Find where the given text appears and provide that cell's center as [X, Y] coordinate. 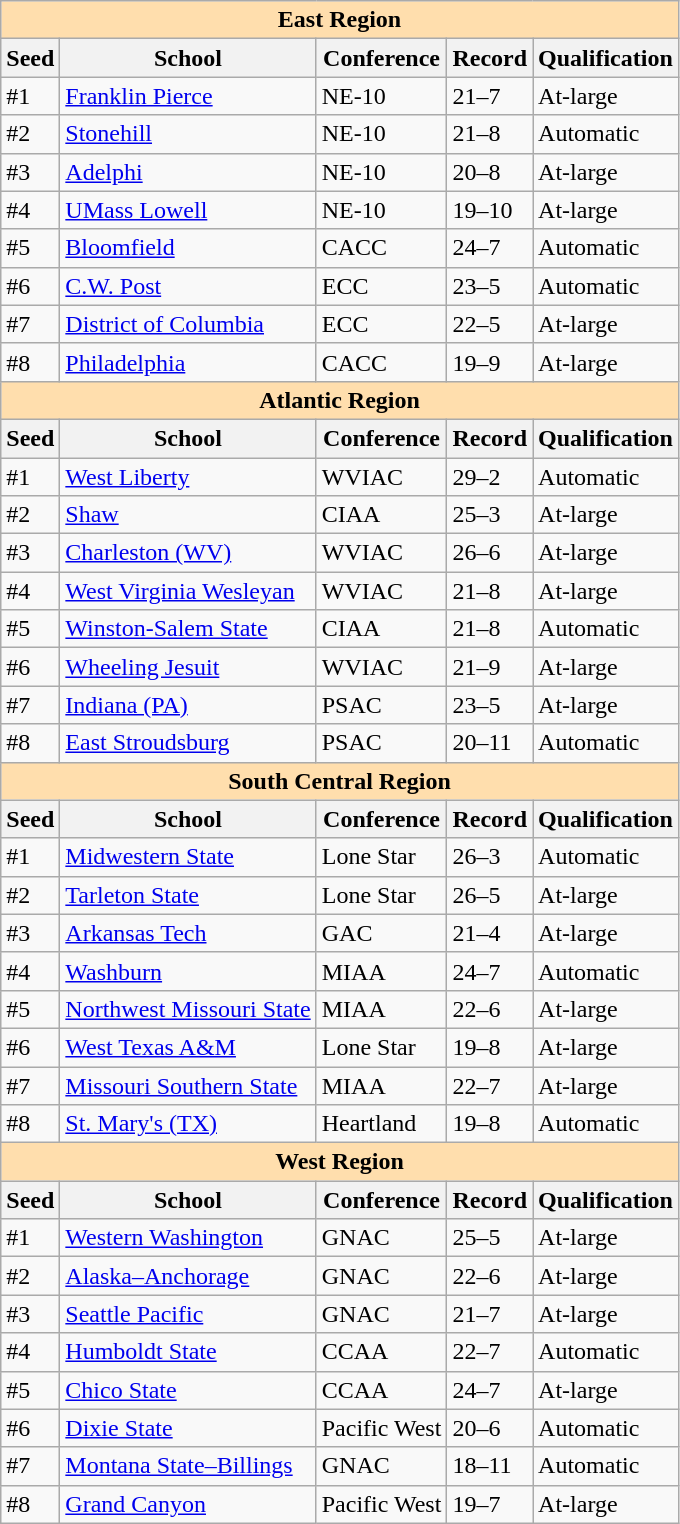
Montana State–Billings [188, 1466]
19–10 [490, 210]
C.W. Post [188, 286]
26–3 [490, 857]
Charleston (WV) [188, 553]
East Stroudsburg [188, 743]
Western Washington [188, 1238]
Stonehill [188, 134]
Philadelphia [188, 362]
Northwest Missouri State [188, 1009]
Alaska–Anchorage [188, 1276]
19–9 [490, 362]
Arkansas Tech [188, 933]
25–5 [490, 1238]
Winston-Salem State [188, 629]
Atlantic Region [340, 400]
West Region [340, 1162]
Midwestern State [188, 857]
20–8 [490, 172]
GAC [382, 933]
Chico State [188, 1390]
20–6 [490, 1428]
Heartland [382, 1124]
Franklin Pierce [188, 96]
East Region [340, 20]
South Central Region [340, 781]
Adelphi [188, 172]
St. Mary's (TX) [188, 1124]
19–7 [490, 1504]
Shaw [188, 515]
Grand Canyon [188, 1504]
18–11 [490, 1466]
West Texas A&M [188, 1047]
West Virginia Wesleyan [188, 591]
20–11 [490, 743]
25–3 [490, 515]
UMass Lowell [188, 210]
Tarleton State [188, 895]
Indiana (PA) [188, 705]
Humboldt State [188, 1352]
West Liberty [188, 477]
26–5 [490, 895]
Missouri Southern State [188, 1085]
22–5 [490, 324]
21–4 [490, 933]
District of Columbia [188, 324]
Wheeling Jesuit [188, 667]
Dixie State [188, 1428]
Seattle Pacific [188, 1314]
26–6 [490, 553]
Washburn [188, 971]
29–2 [490, 477]
21–9 [490, 667]
Bloomfield [188, 248]
